From the cell containing the given text, extract its center point as [x, y] coordinate. 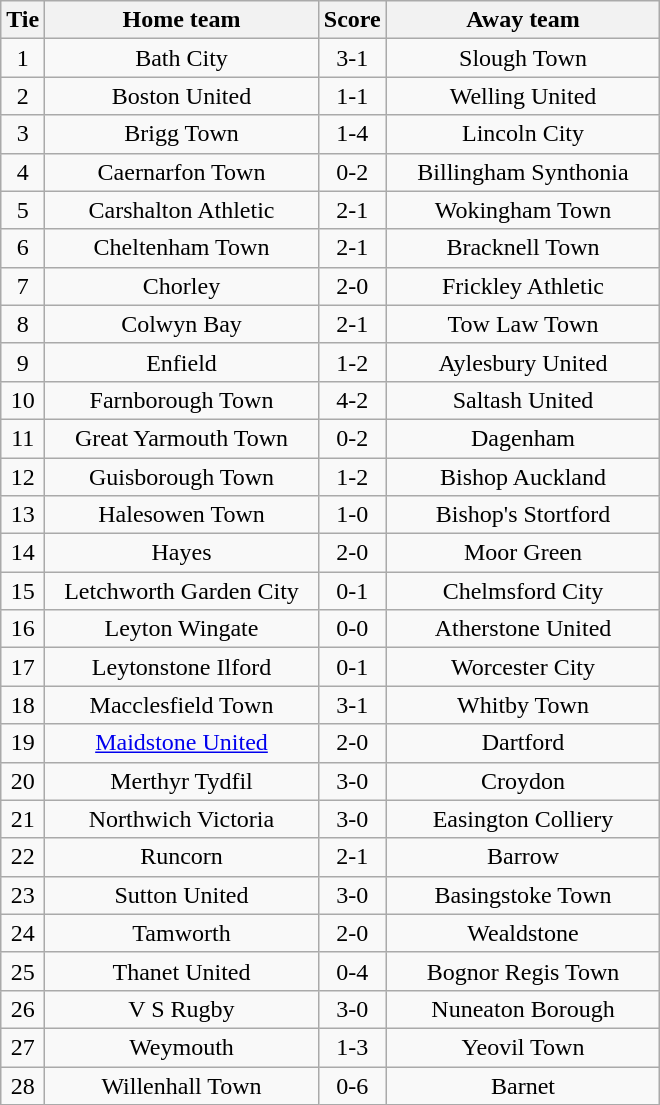
Weymouth [182, 1047]
12 [23, 477]
15 [23, 591]
27 [23, 1047]
8 [23, 324]
Chelmsford City [523, 591]
10 [23, 400]
25 [23, 971]
Moor Green [523, 553]
Merthyr Tydfil [182, 781]
Nuneaton Borough [523, 1009]
Saltash United [523, 400]
Bishop Auckland [523, 477]
Enfield [182, 362]
19 [23, 743]
5 [23, 210]
4 [23, 172]
Tow Law Town [523, 324]
Wealdstone [523, 933]
Great Yarmouth Town [182, 438]
Slough Town [523, 58]
Bracknell Town [523, 248]
7 [23, 286]
Aylesbury United [523, 362]
2 [23, 96]
Whitby Town [523, 705]
Thanet United [182, 971]
Croydon [523, 781]
Chorley [182, 286]
Brigg Town [182, 134]
Hayes [182, 553]
6 [23, 248]
22 [23, 857]
Yeovil Town [523, 1047]
20 [23, 781]
Leyton Wingate [182, 629]
1-4 [352, 134]
Wokingham Town [523, 210]
Farnborough Town [182, 400]
Caernarfon Town [182, 172]
Bishop's Stortford [523, 515]
Atherstone United [523, 629]
Lincoln City [523, 134]
13 [23, 515]
V S Rugby [182, 1009]
0-6 [352, 1085]
Dagenham [523, 438]
Boston United [182, 96]
1-1 [352, 96]
Halesowen Town [182, 515]
Away team [523, 20]
1-3 [352, 1047]
Score [352, 20]
Basingstoke Town [523, 895]
17 [23, 667]
Tamworth [182, 933]
Dartford [523, 743]
Northwich Victoria [182, 819]
9 [23, 362]
14 [23, 553]
Frickley Athletic [523, 286]
Cheltenham Town [182, 248]
Barnet [523, 1085]
3 [23, 134]
Sutton United [182, 895]
0-0 [352, 629]
1 [23, 58]
Bognor Regis Town [523, 971]
Carshalton Athletic [182, 210]
Easington Colliery [523, 819]
Bath City [182, 58]
Welling United [523, 96]
24 [23, 933]
Runcorn [182, 857]
26 [23, 1009]
28 [23, 1085]
21 [23, 819]
Willenhall Town [182, 1085]
0-4 [352, 971]
Home team [182, 20]
Billingham Synthonia [523, 172]
Tie [23, 20]
18 [23, 705]
Macclesfield Town [182, 705]
Worcester City [523, 667]
Barrow [523, 857]
Maidstone United [182, 743]
Colwyn Bay [182, 324]
16 [23, 629]
11 [23, 438]
4-2 [352, 400]
Letchworth Garden City [182, 591]
Leytonstone Ilford [182, 667]
1-0 [352, 515]
Guisborough Town [182, 477]
23 [23, 895]
